Return the [X, Y] coordinate for the center point of the cell that contains the specified text.  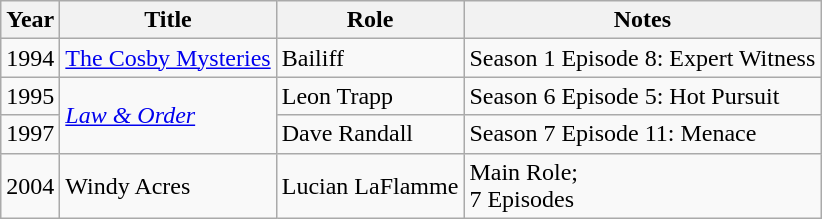
Season 6 Episode 5: Hot Pursuit [642, 96]
2004 [30, 186]
1994 [30, 58]
Title [168, 20]
Lucian LaFlamme [370, 186]
Main Role;7 Episodes [642, 186]
Season 1 Episode 8: Expert Witness [642, 58]
Windy Acres [168, 186]
Law & Order [168, 115]
Season 7 Episode 11: Menace [642, 134]
Year [30, 20]
Notes [642, 20]
Bailiff [370, 58]
1997 [30, 134]
Role [370, 20]
Dave Randall [370, 134]
The Cosby Mysteries [168, 58]
1995 [30, 96]
Leon Trapp [370, 96]
